Provide the (X, Y) coordinate of the cell's center where the given text is located.  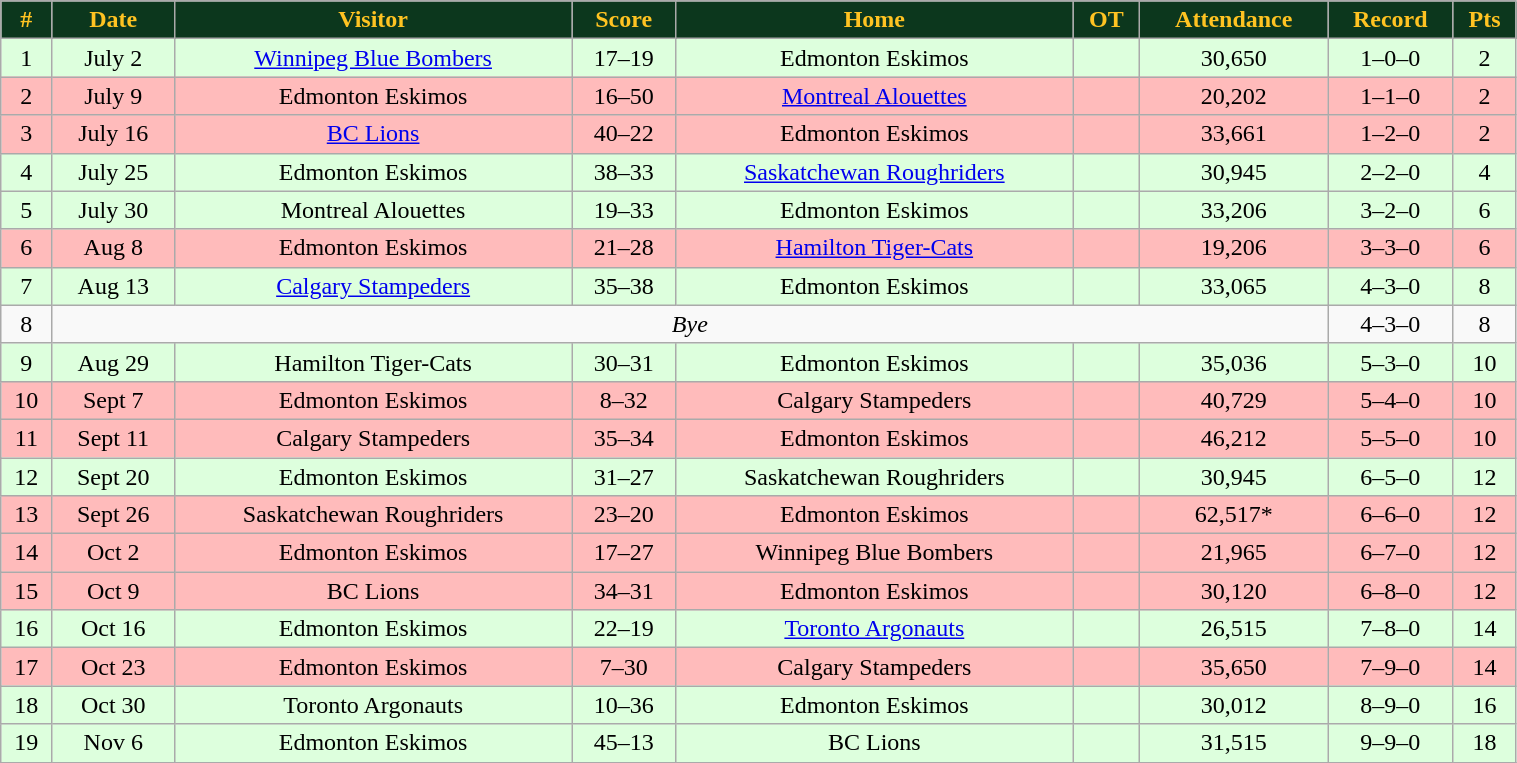
33,206 (1234, 210)
July 25 (113, 172)
10–36 (624, 705)
Oct 30 (113, 705)
16–50 (624, 96)
30,650 (1234, 58)
13 (26, 515)
6–6–0 (1390, 515)
Attendance (1234, 20)
July 9 (113, 96)
Sept 20 (113, 477)
5–4–0 (1390, 400)
Oct 2 (113, 553)
Pts (1484, 20)
33,065 (1234, 286)
35–34 (624, 438)
35,036 (1234, 362)
Sept 11 (113, 438)
1–1–0 (1390, 96)
46,212 (1234, 438)
6–5–0 (1390, 477)
1–2–0 (1390, 134)
9 (26, 362)
1–0–0 (1390, 58)
Visitor (372, 20)
Sept 26 (113, 515)
33,661 (1234, 134)
Oct 23 (113, 667)
6–8–0 (1390, 591)
17 (26, 667)
9–9–0 (1390, 743)
Home (874, 20)
19–33 (624, 210)
5–3–0 (1390, 362)
31,515 (1234, 743)
8–32 (624, 400)
7 (26, 286)
21,965 (1234, 553)
2–2–0 (1390, 172)
Aug 8 (113, 248)
21–28 (624, 248)
OT (1106, 20)
35,650 (1234, 667)
30–31 (624, 362)
Oct 16 (113, 629)
Date (113, 20)
62,517* (1234, 515)
6–7–0 (1390, 553)
40–22 (624, 134)
Aug 29 (113, 362)
3 (26, 134)
11 (26, 438)
30,120 (1234, 591)
Sept 7 (113, 400)
7–8–0 (1390, 629)
Nov 6 (113, 743)
July 16 (113, 134)
19 (26, 743)
45–13 (624, 743)
19,206 (1234, 248)
7–30 (624, 667)
Score (624, 20)
5–5–0 (1390, 438)
35–38 (624, 286)
17–19 (624, 58)
31–27 (624, 477)
17–27 (624, 553)
1 (26, 58)
3–2–0 (1390, 210)
Bye (690, 324)
Oct 9 (113, 591)
26,515 (1234, 629)
15 (26, 591)
7–9–0 (1390, 667)
34–31 (624, 591)
# (26, 20)
3–3–0 (1390, 248)
20,202 (1234, 96)
23–20 (624, 515)
Record (1390, 20)
5 (26, 210)
38–33 (624, 172)
July 30 (113, 210)
July 2 (113, 58)
40,729 (1234, 400)
Aug 13 (113, 286)
22–19 (624, 629)
30,012 (1234, 705)
8–9–0 (1390, 705)
